For the text-containing cell, return its midpoint in [x, y] coordinate format. 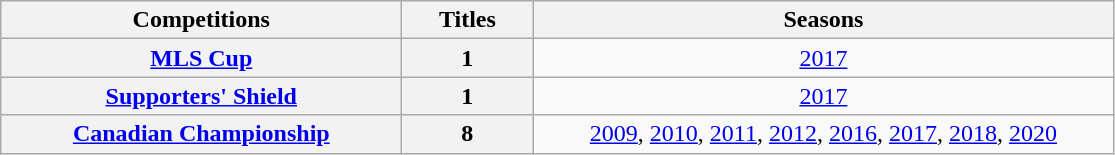
8 [468, 134]
MLS Cup [202, 58]
Supporters' Shield [202, 96]
Competitions [202, 20]
Canadian Championship [202, 134]
Titles [468, 20]
2009, 2010, 2011, 2012, 2016, 2017, 2018, 2020 [824, 134]
Seasons [824, 20]
